Pinpoint the cell where the given text exists, returning its [X, Y] midpoint coordinate. 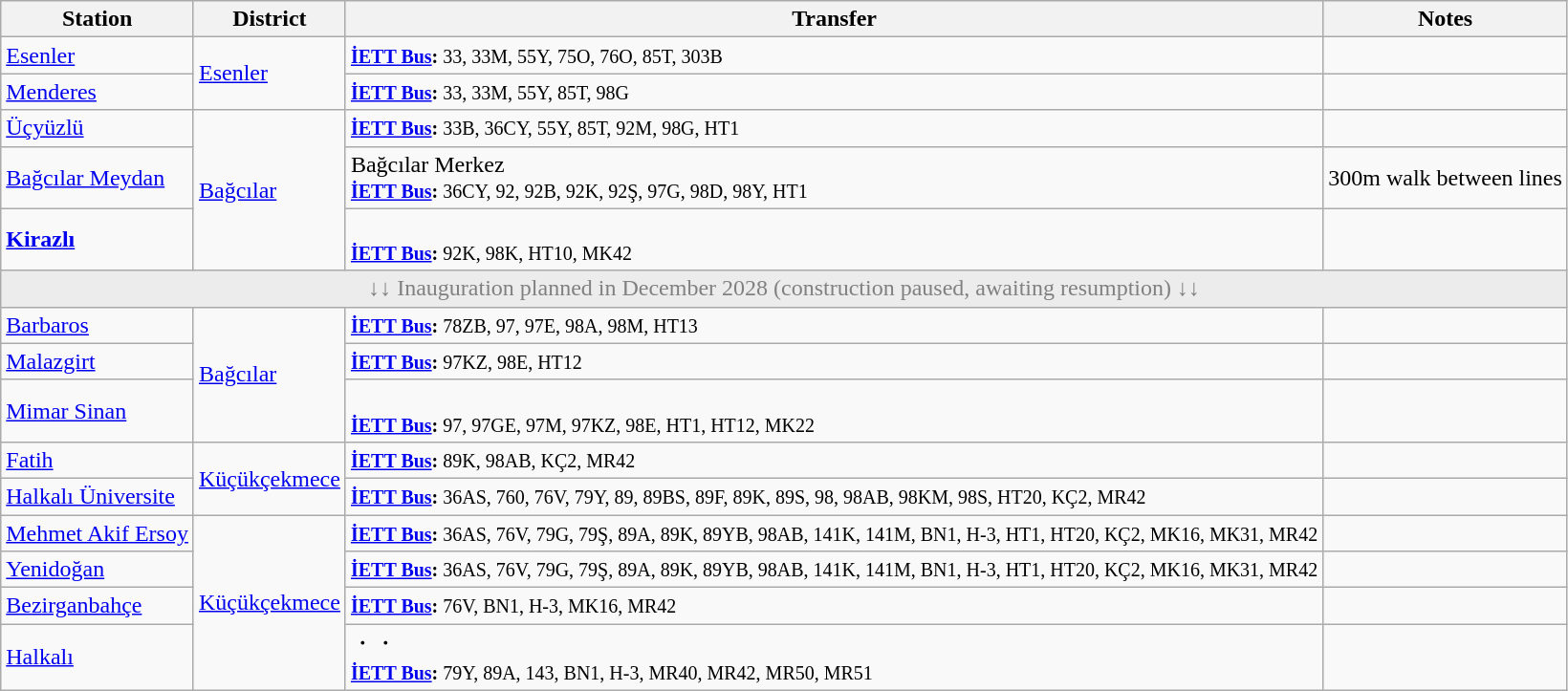
Fatih [98, 460]
İETT Bus: 33B, 36CY, 55Y, 85T, 92M, 98G, HT1 [834, 128]
İETT Bus: 33, 33M, 55Y, 75O, 76O, 85T, 303B [834, 55]
Mimar Sinan [98, 411]
Station [98, 19]
İETT Bus: 76V, BN1, H-3, MK16, MR42 [834, 606]
Kirazlı [98, 239]
İETT Bus: 92K, 98K, HT10, MK42 [834, 239]
Transfer [834, 19]
İETT Bus: 33, 33M, 55Y, 85T, 98G [834, 92]
İETT Bus: 36AS, 760, 76V, 79Y, 89, 89BS, 89F, 89K, 89S, 98, 98AB, 98KM, 98S, HT20, KÇ2, MR42 [834, 496]
Barbaros [98, 325]
Bezirganbahçe [98, 606]
Menderes [98, 92]
Halkalı Üniversite [98, 496]
İETT Bus: 97KZ, 98E, HT12 [834, 361]
Bağcılar Meydan [98, 178]
300m walk between lines [1446, 178]
İETT Bus: 89K, 98AB, KÇ2, MR42 [834, 460]
Mehmet Akif Ersoy [98, 532]
・・İETT Bus: 79Y, 89A, 143, BN1, H-3, MR40, MR42, MR50, MR51 [834, 658]
İETT Bus: 97, 97GE, 97M, 97KZ, 98E, HT1, HT12, MK22 [834, 411]
Halkalı [98, 658]
Notes [1446, 19]
Üçyüzlü [98, 128]
Yenidoğan [98, 570]
District [270, 19]
Bağcılar MerkezİETT Bus: 36CY, 92, 92B, 92K, 92Ş, 97G, 98D, 98Y, HT1 [834, 178]
İETT Bus: 78ZB, 97, 97E, 98A, 98M, HT13 [834, 325]
Malazgirt [98, 361]
↓↓ Inauguration planned in December 2028 (construction paused, awaiting resumption) ↓↓ [784, 289]
